Return the (x, y) coordinate for the center point of the cell that contains the specified text.  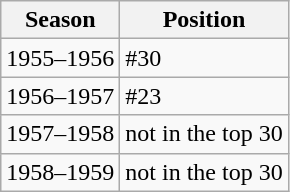
1957–1958 (60, 134)
Position (204, 20)
#30 (204, 58)
Season (60, 20)
#23 (204, 96)
1956–1957 (60, 96)
1955–1956 (60, 58)
1958–1959 (60, 172)
